Extract the [x, y] coordinate from the center of the cell holding the provided text.  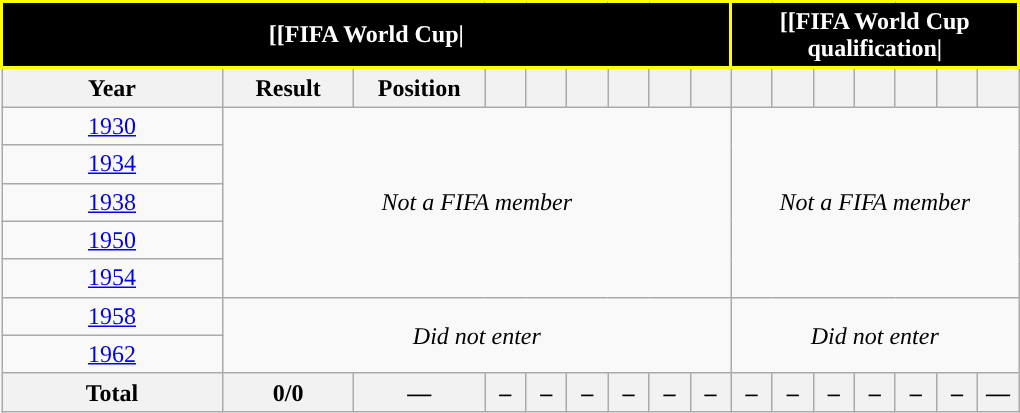
1962 [112, 354]
Year [112, 88]
Total [112, 392]
1938 [112, 202]
Position [420, 88]
1958 [112, 316]
1930 [112, 126]
[[FIFA World Cup| [367, 36]
0/0 [288, 392]
1934 [112, 164]
Result [288, 88]
1950 [112, 240]
[[FIFA World Cup qualification| [874, 36]
1954 [112, 278]
